Provide the [X, Y] coordinate of the cell's center where the given text is located.  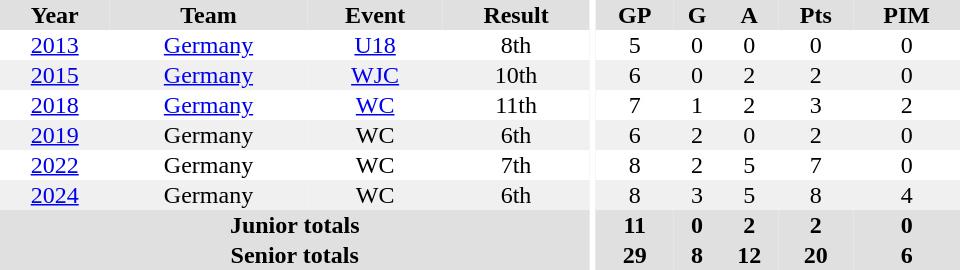
29 [635, 255]
Junior totals [294, 225]
A [749, 15]
Pts [816, 15]
11 [635, 225]
4 [906, 195]
2022 [54, 165]
Team [208, 15]
Result [516, 15]
PIM [906, 15]
7th [516, 165]
WJC [376, 75]
GP [635, 15]
Event [376, 15]
U18 [376, 45]
Year [54, 15]
11th [516, 105]
Senior totals [294, 255]
8th [516, 45]
2015 [54, 75]
1 [698, 105]
2013 [54, 45]
20 [816, 255]
2019 [54, 135]
10th [516, 75]
2024 [54, 195]
2018 [54, 105]
12 [749, 255]
G [698, 15]
